Find where the given text appears and provide that cell's center as (x, y) coordinate. 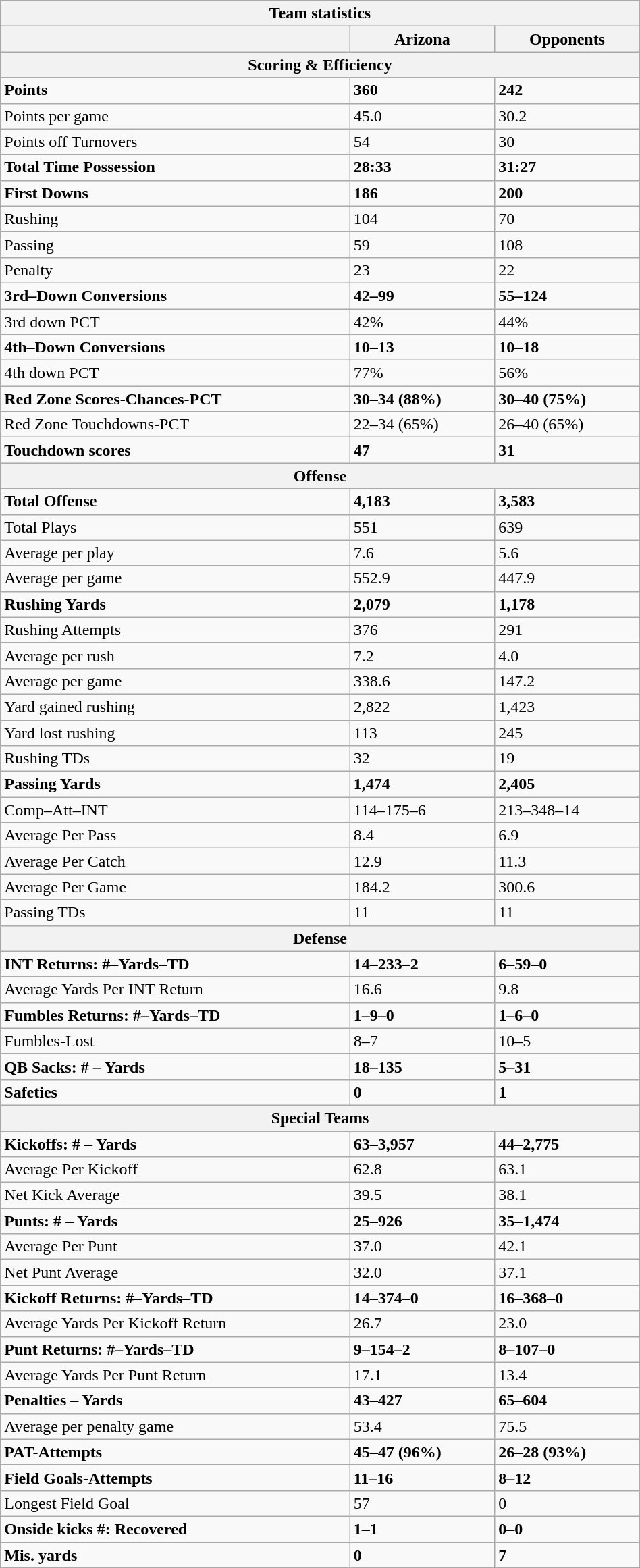
Rushing Yards (176, 604)
Average Per Catch (176, 861)
3rd down PCT (176, 322)
8–107–0 (567, 1349)
Rushing (176, 219)
Points per game (176, 116)
14–233–2 (423, 964)
11–16 (423, 1478)
114–175–6 (423, 810)
8–12 (567, 1478)
Average Per Punt (176, 1247)
300.6 (567, 887)
186 (423, 193)
30–40 (75%) (567, 399)
Kickoff Returns: #–Yards–TD (176, 1298)
10–5 (567, 1041)
Punts: # – Yards (176, 1221)
23.0 (567, 1324)
Punt Returns: #–Yards–TD (176, 1349)
22 (567, 270)
1–9–0 (423, 1015)
Average Per Game (176, 887)
213–348–14 (567, 810)
200 (567, 193)
31 (567, 450)
37.0 (423, 1247)
147.2 (567, 681)
2,822 (423, 707)
Average per rush (176, 655)
Safeties (176, 1092)
30 (567, 142)
Arizona (423, 39)
113 (423, 732)
32.0 (423, 1272)
Total Plays (176, 527)
9–154–2 (423, 1349)
Touchdown scores (176, 450)
8.4 (423, 836)
42.1 (567, 1247)
7 (567, 1555)
Special Teams (320, 1118)
245 (567, 732)
25–926 (423, 1221)
1 (567, 1092)
Yard lost rushing (176, 732)
Net Kick Average (176, 1195)
54 (423, 142)
8–7 (423, 1041)
63.1 (567, 1170)
26–40 (65%) (567, 425)
38.1 (567, 1195)
62.8 (423, 1170)
23 (423, 270)
Onside kicks #: Recovered (176, 1529)
4th down PCT (176, 373)
447.9 (567, 578)
30.2 (567, 116)
Scoring & Efficiency (320, 65)
19 (567, 759)
Red Zone Scores-Chances-PCT (176, 399)
QB Sacks: # – Yards (176, 1066)
Comp–Att–INT (176, 810)
Fumbles Returns: #–Yards–TD (176, 1015)
Passing Yards (176, 784)
35–1,474 (567, 1221)
63–3,957 (423, 1144)
Field Goals-Attempts (176, 1478)
39.5 (423, 1195)
45.0 (423, 116)
Passing TDs (176, 913)
16.6 (423, 990)
26.7 (423, 1324)
59 (423, 244)
17.1 (423, 1375)
Penalty (176, 270)
26–28 (93%) (567, 1452)
291 (567, 630)
13.4 (567, 1375)
2,079 (423, 604)
184.2 (423, 887)
1,423 (567, 707)
42% (423, 322)
30–34 (88%) (423, 399)
9.8 (567, 990)
Average Yards Per Kickoff Return (176, 1324)
Defense (320, 938)
Average Yards Per INT Return (176, 990)
1,474 (423, 784)
Longest Field Goal (176, 1503)
Passing (176, 244)
Rushing TDs (176, 759)
INT Returns: #–Yards–TD (176, 964)
338.6 (423, 681)
70 (567, 219)
2,405 (567, 784)
1–6–0 (567, 1015)
12.9 (423, 861)
11.3 (567, 861)
First Downs (176, 193)
65–604 (567, 1401)
Kickoffs: # – Yards (176, 1144)
5–31 (567, 1066)
552.9 (423, 578)
Net Punt Average (176, 1272)
6.9 (567, 836)
42–99 (423, 296)
28:33 (423, 167)
Average per penalty game (176, 1426)
3,583 (567, 502)
Points off Turnovers (176, 142)
Yard gained rushing (176, 707)
47 (423, 450)
104 (423, 219)
18–135 (423, 1066)
Mis. yards (176, 1555)
4th–Down Conversions (176, 348)
44% (567, 322)
14–374–0 (423, 1298)
55–124 (567, 296)
Rushing Attempts (176, 630)
10–18 (567, 348)
37.1 (567, 1272)
4,183 (423, 502)
Red Zone Touchdowns-PCT (176, 425)
10–13 (423, 348)
32 (423, 759)
5.6 (567, 553)
Team statistics (320, 13)
1,178 (567, 604)
242 (567, 90)
360 (423, 90)
Total Time Possession (176, 167)
376 (423, 630)
77% (423, 373)
639 (567, 527)
16–368–0 (567, 1298)
Points (176, 90)
45–47 (96%) (423, 1452)
Average Per Kickoff (176, 1170)
75.5 (567, 1426)
7.2 (423, 655)
1–1 (423, 1529)
Average per play (176, 553)
Offense (320, 476)
Penalties – Yards (176, 1401)
6–59–0 (567, 964)
53.4 (423, 1426)
57 (423, 1503)
0–0 (567, 1529)
4.0 (567, 655)
3rd–Down Conversions (176, 296)
Fumbles-Lost (176, 1041)
7.6 (423, 553)
56% (567, 373)
44–2,775 (567, 1144)
551 (423, 527)
Total Offense (176, 502)
Average Per Pass (176, 836)
22–34 (65%) (423, 425)
PAT-Attempts (176, 1452)
31:27 (567, 167)
108 (567, 244)
43–427 (423, 1401)
Average Yards Per Punt Return (176, 1375)
Opponents (567, 39)
